Provide the [X, Y] coordinate of the cell's center where the given text is located.  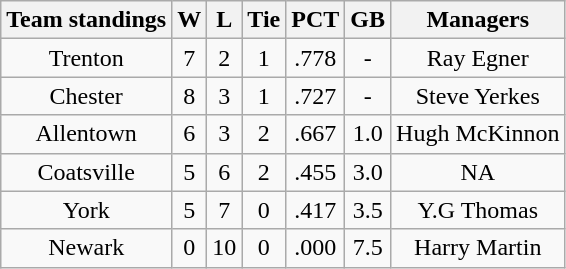
Hugh McKinnon [478, 134]
NA [478, 172]
3.0 [368, 172]
.417 [316, 210]
Chester [86, 96]
Steve Yerkes [478, 96]
.455 [316, 172]
L [224, 20]
York [86, 210]
Newark [86, 248]
.778 [316, 58]
7.5 [368, 248]
8 [190, 96]
Harry Martin [478, 248]
Allentown [86, 134]
.727 [316, 96]
10 [224, 248]
3.5 [368, 210]
PCT [316, 20]
Y.G Thomas [478, 210]
Team standings [86, 20]
.000 [316, 248]
Coatsville [86, 172]
Tie [264, 20]
Trenton [86, 58]
Managers [478, 20]
GB [368, 20]
Ray Egner [478, 58]
1.0 [368, 134]
W [190, 20]
.667 [316, 134]
